Scan for the cell matching the given text and deliver its (X, Y) coordinate at center. 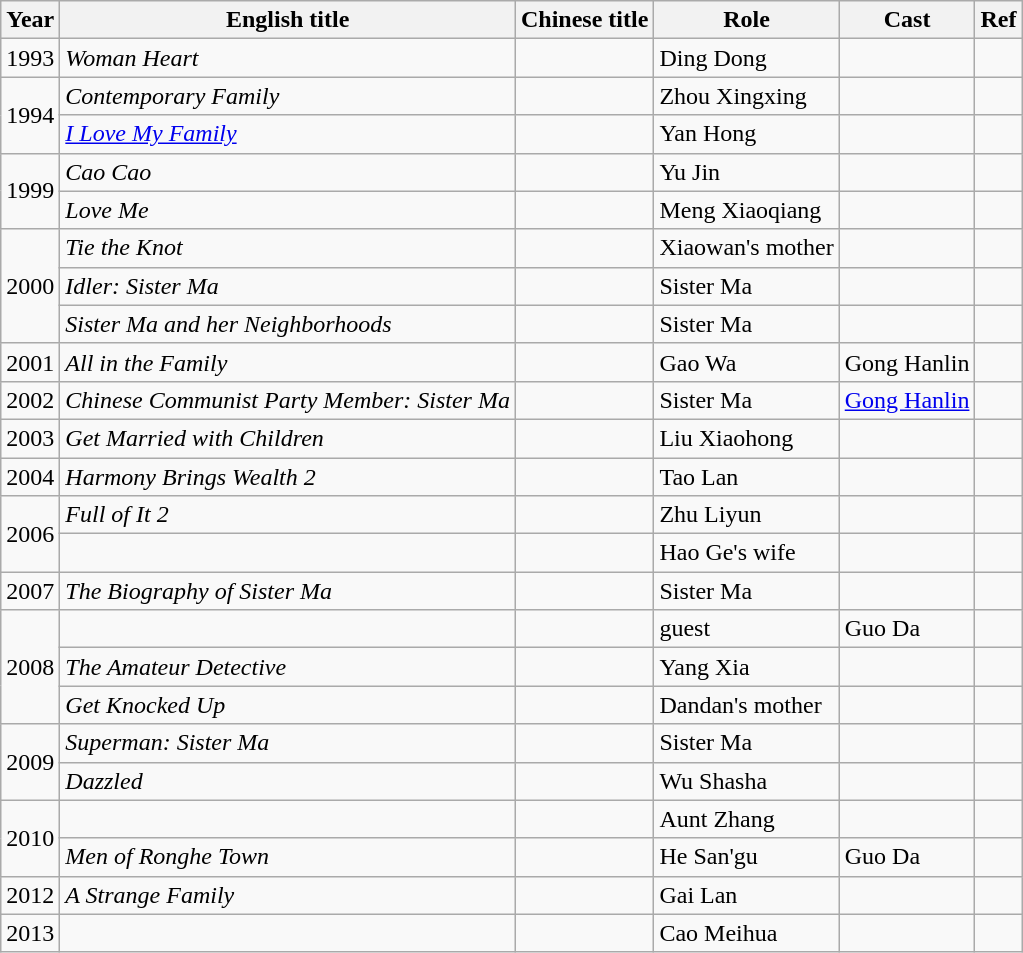
1999 (30, 191)
2002 (30, 400)
Cao Meihua (746, 933)
Hao Ge's wife (746, 553)
Gao Wa (746, 362)
2013 (30, 933)
Men of Ronghe Town (288, 857)
Woman Heart (288, 58)
Yan Hong (746, 134)
Xiaowan's mother (746, 248)
Ding Dong (746, 58)
Yang Xia (746, 667)
The Amateur Detective (288, 667)
A Strange Family (288, 895)
2001 (30, 362)
2006 (30, 534)
Contemporary Family (288, 96)
Meng Xiaoqiang (746, 210)
2012 (30, 895)
Zhu Liyun (746, 515)
Superman: Sister Ma (288, 743)
1994 (30, 115)
Tao Lan (746, 477)
All in the Family (288, 362)
Yu Jin (746, 172)
Tie the Knot (288, 248)
Gai Lan (746, 895)
Ref (998, 20)
Dazzled (288, 781)
Get Married with Children (288, 438)
Cao Cao (288, 172)
Zhou Xingxing (746, 96)
2000 (30, 286)
Liu Xiaohong (746, 438)
Role (746, 20)
Wu Shasha (746, 781)
Year (30, 20)
Get Knocked Up (288, 705)
Dandan's mother (746, 705)
Aunt Zhang (746, 819)
Full of It 2 (288, 515)
Cast (907, 20)
2010 (30, 838)
Harmony Brings Wealth 2 (288, 477)
2003 (30, 438)
1993 (30, 58)
He San'gu (746, 857)
2004 (30, 477)
Chinese title (584, 20)
I Love My Family (288, 134)
Love Me (288, 210)
2007 (30, 591)
2009 (30, 762)
guest (746, 629)
The Biography of Sister Ma (288, 591)
English title (288, 20)
2008 (30, 667)
Chinese Communist Party Member: Sister Ma (288, 400)
Idler: Sister Ma (288, 286)
Sister Ma and her Neighborhoods (288, 324)
